Find where the given text appears and provide that cell's center as [X, Y] coordinate. 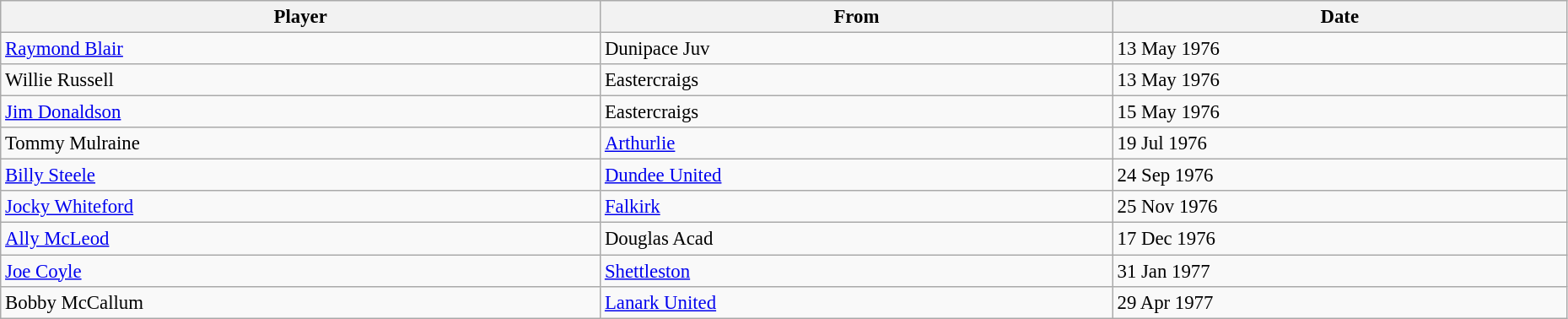
From [857, 17]
Tommy Mulraine [300, 143]
Raymond Blair [300, 49]
Willie Russell [300, 80]
Shettleston [857, 271]
Dundee United [857, 176]
15 May 1976 [1339, 112]
Date [1339, 17]
Billy Steele [300, 176]
Arthurlie [857, 143]
Lanark United [857, 302]
24 Sep 1976 [1339, 176]
Dunipace Juv [857, 49]
Bobby McCallum [300, 302]
Falkirk [857, 207]
Player [300, 17]
Joe Coyle [300, 271]
Jocky Whiteford [300, 207]
Jim Donaldson [300, 112]
Ally McLeod [300, 239]
17 Dec 1976 [1339, 239]
29 Apr 1977 [1339, 302]
Douglas Acad [857, 239]
25 Nov 1976 [1339, 207]
19 Jul 1976 [1339, 143]
31 Jan 1977 [1339, 271]
